Locate the cell with the specified text and output its [x, y] center coordinate. 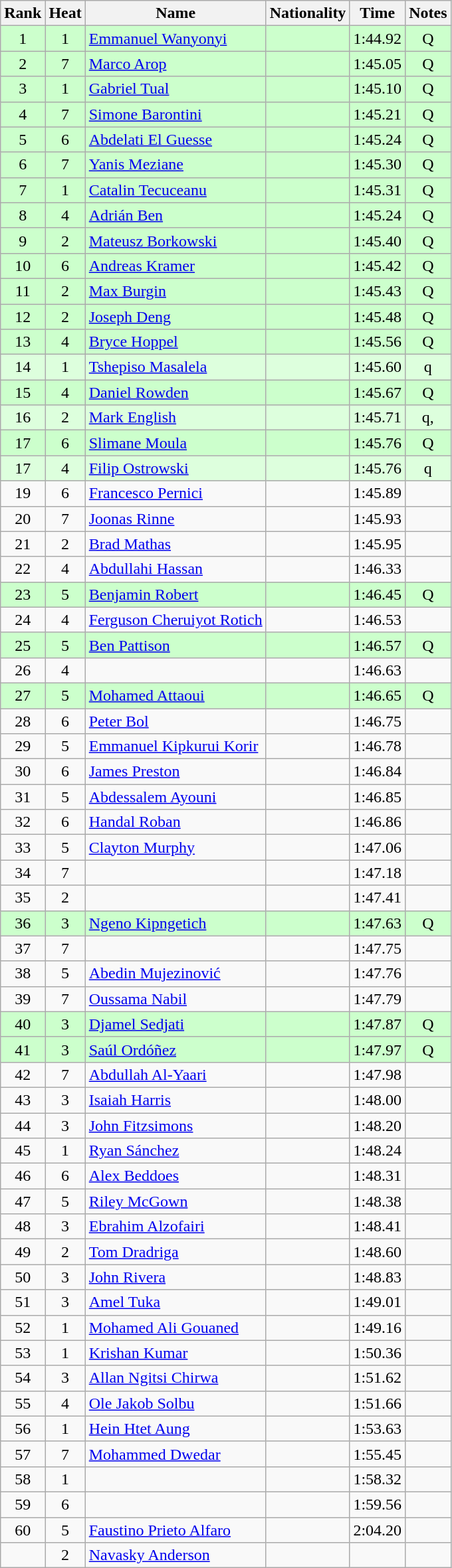
Clayton Murphy [175, 847]
15 [23, 392]
1:49.01 [378, 1302]
1:45.30 [378, 165]
51 [23, 1302]
1:46.45 [378, 594]
35 [23, 898]
26 [23, 670]
Abdullah Al-Yaari [175, 1075]
1:45.95 [378, 544]
40 [23, 1024]
1:48.00 [378, 1100]
Slimane Moula [175, 443]
28 [23, 721]
1:47.63 [378, 923]
Andreas Kramer [175, 266]
1:46.57 [378, 645]
Mohammed Dwedar [175, 1454]
John Fitzsimons [175, 1126]
Joseph Deng [175, 317]
27 [23, 695]
1:45.10 [378, 89]
16 [23, 418]
24 [23, 620]
1:46.65 [378, 695]
1:45.89 [378, 493]
47 [23, 1201]
Marco Arop [175, 64]
1:47.98 [378, 1075]
1:45.60 [378, 367]
20 [23, 519]
54 [23, 1378]
Peter Bol [175, 721]
Francesco Pernici [175, 493]
1:46.85 [378, 797]
Yanis Meziane [175, 165]
Name [175, 13]
60 [23, 1529]
Adrián Ben [175, 215]
Ben Pattison [175, 645]
Isaiah Harris [175, 1100]
1:59.56 [378, 1504]
1:45.31 [378, 190]
42 [23, 1075]
12 [23, 317]
1:50.36 [378, 1353]
1:48.83 [378, 1277]
1:44.92 [378, 39]
1:47.87 [378, 1024]
Gabriel Tual [175, 89]
Benjamin Robert [175, 594]
Abdullahi Hassan [175, 569]
1:51.66 [378, 1403]
1:45.56 [378, 342]
1:47.79 [378, 999]
13 [23, 342]
43 [23, 1100]
Ryan Sánchez [175, 1151]
1:47.76 [378, 974]
31 [23, 797]
1:47.97 [378, 1049]
1:46.84 [378, 772]
Ole Jakob Solbu [175, 1403]
33 [23, 847]
Daniel Rowden [175, 392]
1:48.60 [378, 1252]
21 [23, 544]
1:45.67 [378, 392]
48 [23, 1227]
Alex Beddoes [175, 1176]
1:45.43 [378, 291]
1:45.93 [378, 519]
1:46.75 [378, 721]
1:45.40 [378, 240]
45 [23, 1151]
Brad Mathas [175, 544]
Navasky Anderson [175, 1555]
29 [23, 746]
Djamel Sedjati [175, 1024]
James Preston [175, 772]
Amel Tuka [175, 1302]
1:51.62 [378, 1378]
2:04.20 [378, 1529]
34 [23, 873]
8 [23, 215]
1:49.16 [378, 1328]
Saúl Ordóñez [175, 1049]
37 [23, 948]
39 [23, 999]
Abdelati El Guesse [175, 139]
Bryce Hoppel [175, 342]
Allan Ngitsi Chirwa [175, 1378]
Rank [23, 13]
Time [378, 13]
Nationality [308, 13]
Notes [428, 13]
Heat [65, 13]
1:47.18 [378, 873]
50 [23, 1277]
Mark English [175, 418]
1:46.78 [378, 746]
Oussama Nabil [175, 999]
Hein Htet Aung [175, 1429]
1:48.38 [378, 1201]
q, [428, 418]
Handal Roban [175, 822]
Abdessalem Ayouni [175, 797]
23 [23, 594]
44 [23, 1126]
1:48.31 [378, 1176]
Abedin Mujezinović [175, 974]
55 [23, 1403]
53 [23, 1353]
32 [23, 822]
1:45.48 [378, 317]
Simone Barontini [175, 114]
Emmanuel Kipkurui Korir [175, 746]
Faustino Prieto Alfaro [175, 1529]
30 [23, 772]
11 [23, 291]
49 [23, 1252]
1:45.21 [378, 114]
Ngeno Kipngetich [175, 923]
22 [23, 569]
1:45.05 [378, 64]
John Rivera [175, 1277]
19 [23, 493]
1:46.53 [378, 620]
Ferguson Cheruiyot Rotich [175, 620]
1:45.42 [378, 266]
36 [23, 923]
1:55.45 [378, 1454]
Mohamed Ali Gouaned [175, 1328]
56 [23, 1429]
Catalin Tecuceanu [175, 190]
Tshepiso Masalela [175, 367]
41 [23, 1049]
1:53.63 [378, 1429]
38 [23, 974]
1:47.41 [378, 898]
Emmanuel Wanyonyi [175, 39]
Ebrahim Alzofairi [175, 1227]
Joonas Rinne [175, 519]
1:45.71 [378, 418]
9 [23, 240]
1:58.32 [378, 1479]
1:48.24 [378, 1151]
Mateusz Borkowski [175, 240]
1:47.75 [378, 948]
57 [23, 1454]
52 [23, 1328]
Krishan Kumar [175, 1353]
46 [23, 1176]
14 [23, 367]
Filip Ostrowski [175, 468]
1:48.41 [378, 1227]
Mohamed Attaoui [175, 695]
1:46.86 [378, 822]
59 [23, 1504]
Tom Dradriga [175, 1252]
1:46.33 [378, 569]
58 [23, 1479]
Riley McGown [175, 1201]
1:48.20 [378, 1126]
25 [23, 645]
1:47.06 [378, 847]
Max Burgin [175, 291]
10 [23, 266]
1:46.63 [378, 670]
